Scan for the cell matching the given text and deliver its (X, Y) coordinate at center. 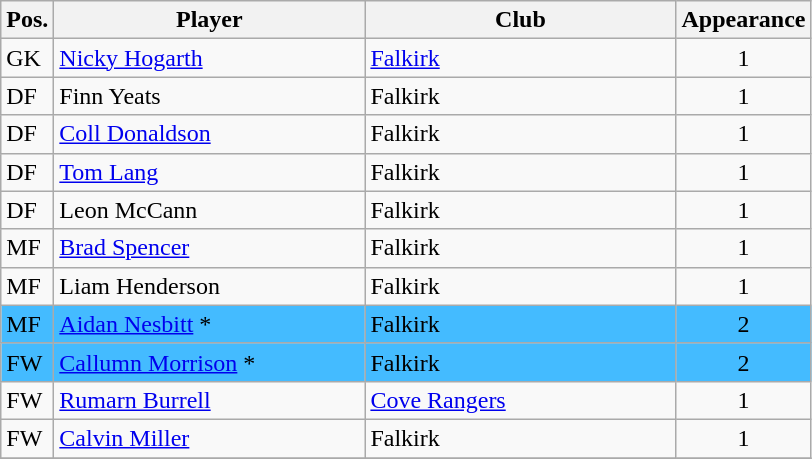
GK (28, 58)
Leon McCann (210, 210)
Brad Spencer (210, 248)
Pos. (28, 20)
Finn Yeats (210, 96)
Nicky Hogarth (210, 58)
Coll Donaldson (210, 134)
Appearance (744, 20)
Tom Lang (210, 172)
Cove Rangers (520, 400)
Player (210, 20)
Calvin Miller (210, 438)
Club (520, 20)
Callumn Morrison * (210, 362)
Rumarn Burrell (210, 400)
Aidan Nesbitt * (210, 324)
Liam Henderson (210, 286)
